Identify which cell holds the provided text, then report its (x, y) central coordinate. 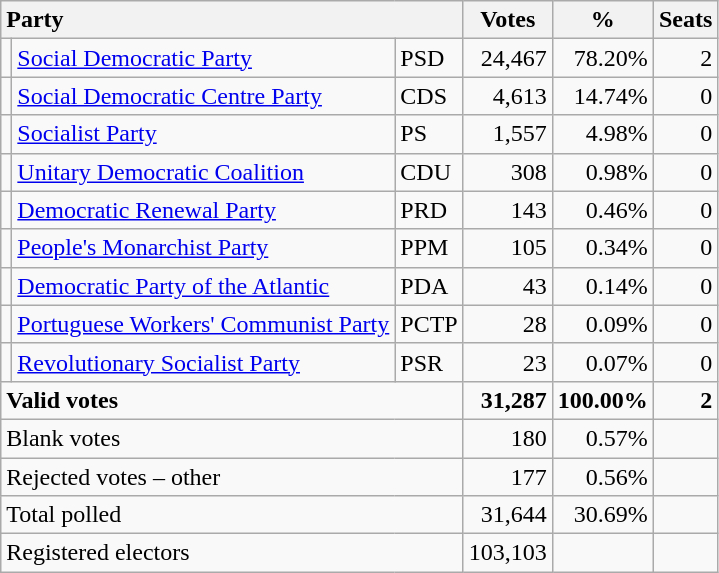
0.56% (602, 477)
Social Democratic Centre Party (204, 96)
Total polled (232, 515)
People's Monarchist Party (204, 248)
177 (508, 477)
PS (429, 134)
100.00% (602, 400)
78.20% (602, 58)
30.69% (602, 515)
PPM (429, 248)
% (602, 20)
28 (508, 324)
0.57% (602, 438)
Social Democratic Party (204, 58)
CDU (429, 172)
103,103 (508, 553)
Democratic Renewal Party (204, 210)
Revolutionary Socialist Party (204, 362)
PDA (429, 286)
Socialist Party (204, 134)
4.98% (602, 134)
0.46% (602, 210)
Portuguese Workers' Communist Party (204, 324)
0.07% (602, 362)
Party (232, 20)
CDS (429, 96)
180 (508, 438)
Valid votes (232, 400)
Registered electors (232, 553)
Democratic Party of the Atlantic (204, 286)
0.14% (602, 286)
43 (508, 286)
1,557 (508, 134)
14.74% (602, 96)
Rejected votes – other (232, 477)
308 (508, 172)
31,644 (508, 515)
105 (508, 248)
PSD (429, 58)
23 (508, 362)
PCTP (429, 324)
Blank votes (232, 438)
PRD (429, 210)
0.34% (602, 248)
143 (508, 210)
0.09% (602, 324)
Unitary Democratic Coalition (204, 172)
31,287 (508, 400)
PSR (429, 362)
24,467 (508, 58)
4,613 (508, 96)
Seats (685, 20)
Votes (508, 20)
0.98% (602, 172)
